Extract the [X, Y] coordinate from the center of the cell holding the provided text.  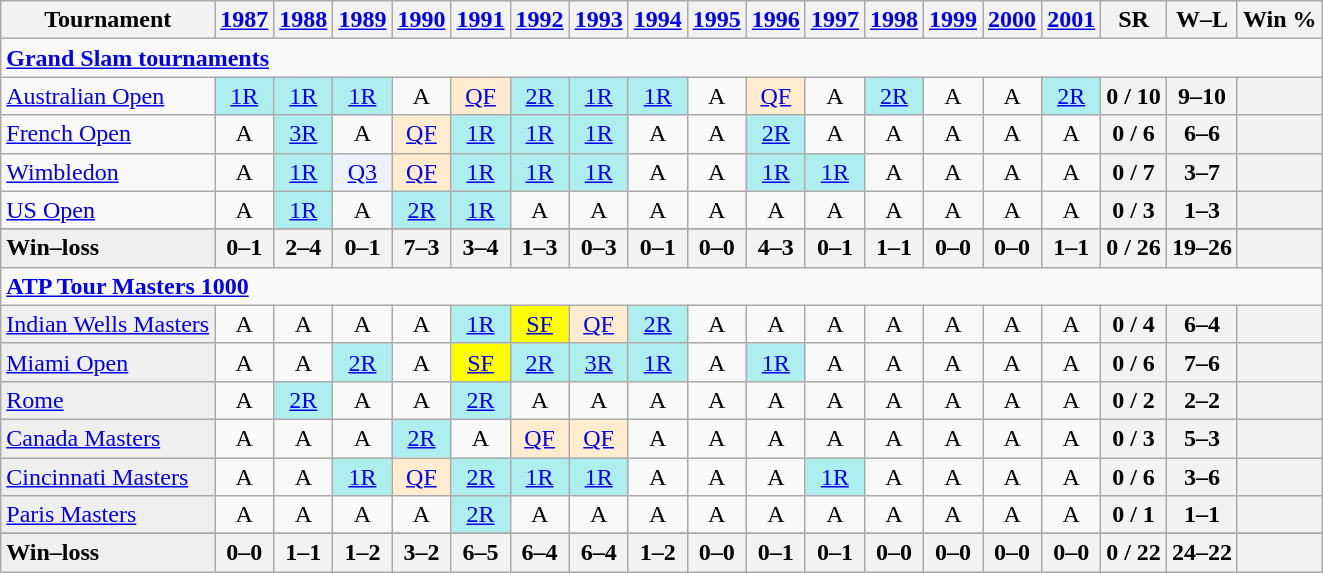
Paris Masters [108, 515]
19–26 [1202, 248]
US Open [108, 210]
9–10 [1202, 96]
0 / 4 [1134, 324]
1990 [422, 20]
1991 [480, 20]
Australian Open [108, 96]
1995 [716, 20]
2–4 [304, 248]
1993 [598, 20]
1998 [894, 20]
4–3 [776, 248]
0 / 1 [1134, 515]
Wimbledon [108, 172]
W–L [1202, 20]
6–6 [1202, 134]
1997 [834, 20]
6–5 [480, 553]
0 / 10 [1134, 96]
ATP Tour Masters 1000 [662, 286]
Indian Wells Masters [108, 324]
0–3 [598, 248]
Cincinnati Masters [108, 477]
2001 [1072, 20]
Tournament [108, 20]
Grand Slam tournaments [662, 58]
Q3 [362, 172]
1992 [540, 20]
3–6 [1202, 477]
7–6 [1202, 362]
0 / 2 [1134, 400]
0 / 22 [1134, 553]
7–3 [422, 248]
1988 [304, 20]
0 / 26 [1134, 248]
SR [1134, 20]
1989 [362, 20]
1996 [776, 20]
0 / 7 [1134, 172]
Win % [1280, 20]
2–2 [1202, 400]
Rome [108, 400]
3–2 [422, 553]
Miami Open [108, 362]
Canada Masters [108, 438]
3–7 [1202, 172]
2000 [1012, 20]
French Open [108, 134]
3–4 [480, 248]
1987 [244, 20]
24–22 [1202, 553]
1994 [658, 20]
1999 [952, 20]
5–3 [1202, 438]
